Return [x, y] of the center of cell containing provided text 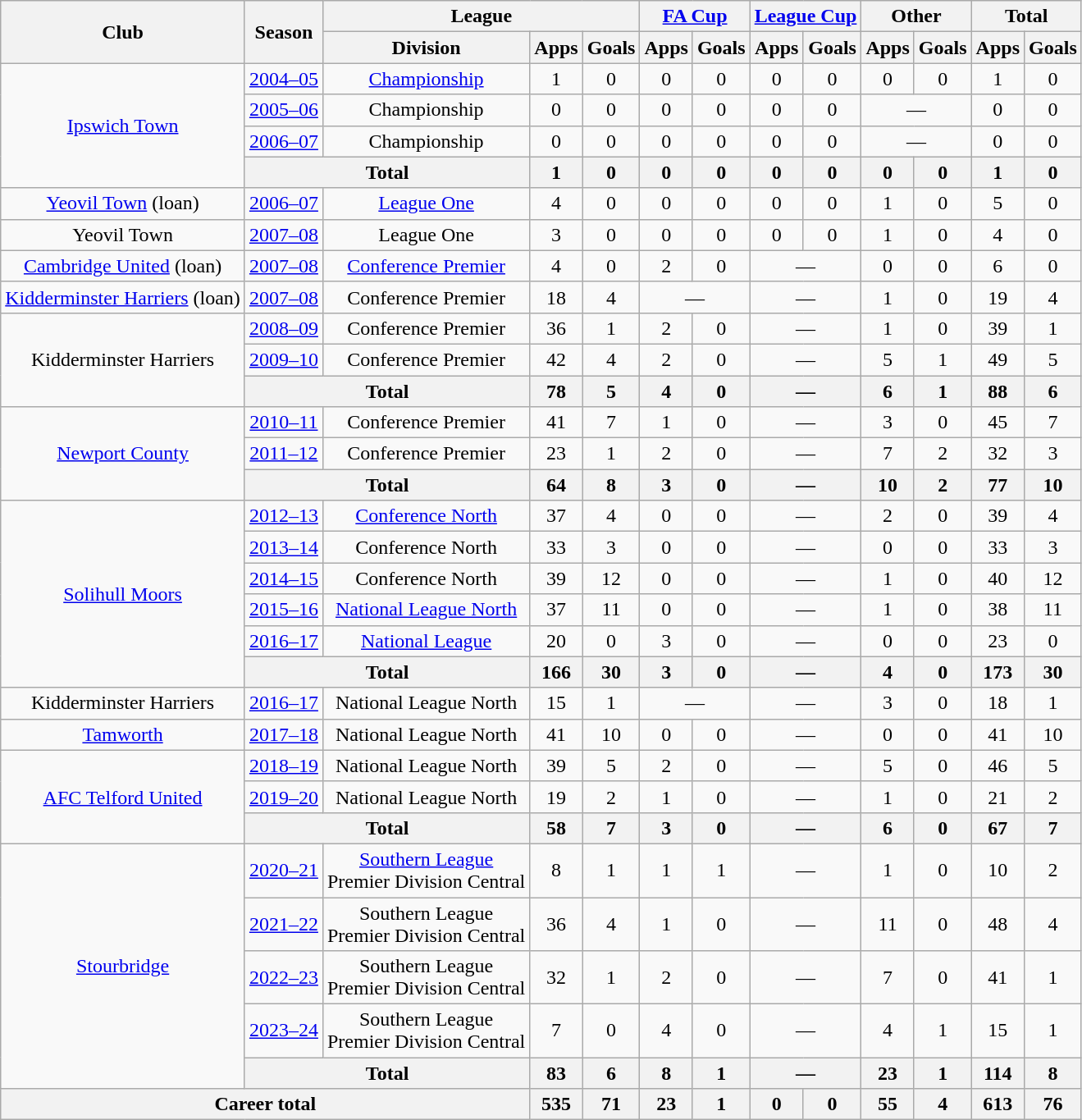
173 [998, 672]
2019–20 [284, 797]
Season [284, 32]
Tamworth [123, 734]
20 [556, 641]
40 [998, 578]
166 [556, 672]
46 [998, 766]
67 [998, 828]
Kidderminster Harriers (loan) [123, 297]
2009–10 [284, 359]
National League [426, 641]
64 [556, 485]
114 [998, 1073]
Division [426, 48]
535 [556, 1104]
Cambridge United (loan) [123, 266]
Yeovil Town [123, 235]
League [481, 16]
2022–23 [284, 978]
21 [998, 797]
Career total [266, 1104]
2020–21 [284, 870]
58 [556, 828]
2017–18 [284, 734]
2005–06 [284, 110]
Stourbridge [123, 966]
88 [998, 391]
Yeovil Town (loan) [123, 203]
AFC Telford United [123, 797]
2014–15 [284, 578]
42 [556, 359]
FA Cup [695, 16]
Club [123, 32]
76 [1053, 1104]
Solihull Moors [123, 594]
League Cup [806, 16]
77 [998, 485]
2015–16 [284, 610]
2010–11 [284, 423]
2021–22 [284, 924]
Newport County [123, 454]
38 [998, 610]
2004–05 [284, 79]
71 [611, 1104]
2008–09 [284, 328]
55 [888, 1104]
613 [998, 1104]
2023–24 [284, 1031]
45 [998, 423]
78 [556, 391]
2018–19 [284, 766]
83 [556, 1073]
49 [998, 359]
2013–14 [284, 547]
48 [998, 924]
2012–13 [284, 516]
Ipswich Town [123, 126]
2011–12 [284, 454]
Other [916, 16]
